From the cell containing the given text, extract its center point as [X, Y] coordinate. 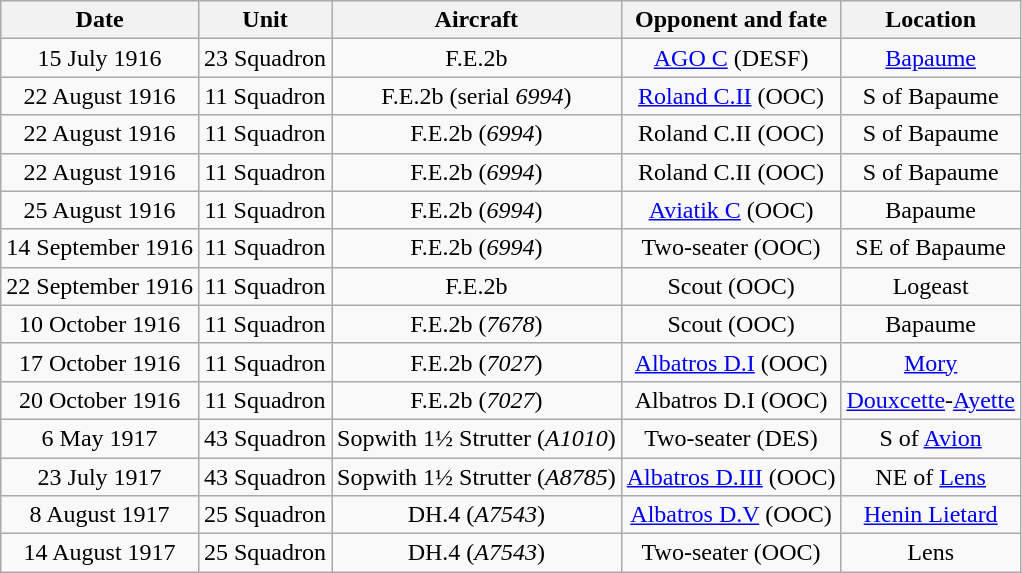
Location [930, 20]
F.E.2b (7678) [477, 324]
20 October 1916 [100, 400]
Sopwith 1½ Strutter (A8785) [477, 477]
Douxcette-Ayette [930, 400]
22 September 1916 [100, 286]
SE of Bapaume [930, 248]
Lens [930, 553]
Two-seater (DES) [731, 438]
Albatros D.III (OOC) [731, 477]
17 October 1916 [100, 362]
Albatros D.V (OOC) [731, 515]
14 September 1916 [100, 248]
Henin Lietard [930, 515]
Aircraft [477, 20]
23 July 1917 [100, 477]
Mory [930, 362]
6 May 1917 [100, 438]
Date [100, 20]
Logeast [930, 286]
10 October 1916 [100, 324]
Opponent and fate [731, 20]
Unit [264, 20]
Sopwith 1½ Strutter (A1010) [477, 438]
25 August 1916 [100, 210]
8 August 1917 [100, 515]
Aviatik C (OOC) [731, 210]
14 August 1917 [100, 553]
NE of Lens [930, 477]
F.E.2b (serial 6994) [477, 96]
AGO C (DESF) [731, 58]
15 July 1916 [100, 58]
S of Avion [930, 438]
23 Squadron [264, 58]
